Return (x, y) of the center of cell containing provided text 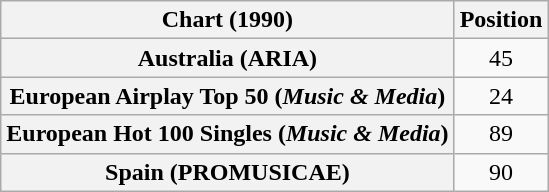
Australia (ARIA) (228, 58)
Chart (1990) (228, 20)
Position (501, 20)
89 (501, 134)
24 (501, 96)
European Hot 100 Singles (Music & Media) (228, 134)
90 (501, 172)
45 (501, 58)
Spain (PROMUSICAE) (228, 172)
European Airplay Top 50 (Music & Media) (228, 96)
